Locate the cell with the specified text and output its [x, y] center coordinate. 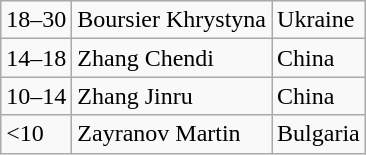
<10 [36, 134]
10–14 [36, 96]
Ukraine [319, 20]
Bulgaria [319, 134]
Boursier Khrystyna [172, 20]
18–30 [36, 20]
Zhang Jinru [172, 96]
14–18 [36, 58]
Zayranov Martin [172, 134]
Zhang Chendi [172, 58]
